Pinpoint the cell where the given text exists, returning its (x, y) midpoint coordinate. 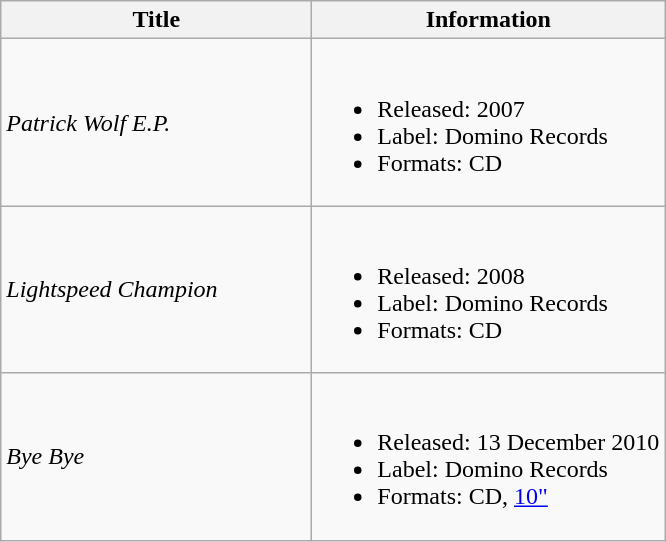
Released: 2008Label: Domino RecordsFormats: CD (488, 290)
Patrick Wolf E.P. (156, 122)
Bye Bye (156, 456)
Information (488, 20)
Title (156, 20)
Lightspeed Champion (156, 290)
Released: 13 December 2010Label: Domino RecordsFormats: CD, 10" (488, 456)
Released: 2007Label: Domino RecordsFormats: CD (488, 122)
